Locate the cell with the specified text and output its (x, y) center coordinate. 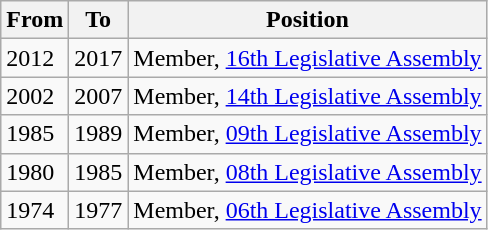
Member, 06th Legislative Assembly (308, 210)
Member, 14th Legislative Assembly (308, 96)
Position (308, 20)
2017 (98, 58)
Member, 08th Legislative Assembly (308, 172)
1989 (98, 134)
Member, 09th Legislative Assembly (308, 134)
2002 (35, 96)
1977 (98, 210)
Member, 16th Legislative Assembly (308, 58)
1974 (35, 210)
From (35, 20)
To (98, 20)
2007 (98, 96)
1980 (35, 172)
2012 (35, 58)
